Scan for the cell matching the given text and deliver its [x, y] coordinate at center. 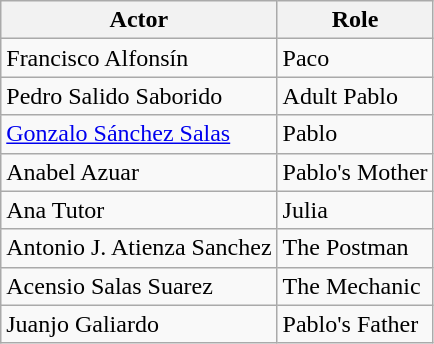
Gonzalo Sánchez Salas [139, 134]
Antonio J. Atienza Sanchez [139, 248]
Paco [355, 58]
Julia [355, 210]
Juanjo Galiardo [139, 324]
Adult Pablo [355, 96]
Pedro Salido Saborido [139, 96]
The Mechanic [355, 286]
Pablo's Father [355, 324]
Ana Tutor [139, 210]
Actor [139, 20]
Francisco Alfonsín [139, 58]
Pablo's Mother [355, 172]
Anabel Azuar [139, 172]
Role [355, 20]
The Postman [355, 248]
Acensio Salas Suarez [139, 286]
Pablo [355, 134]
